Extract the [X, Y] coordinate from the center of the cell holding the provided text.  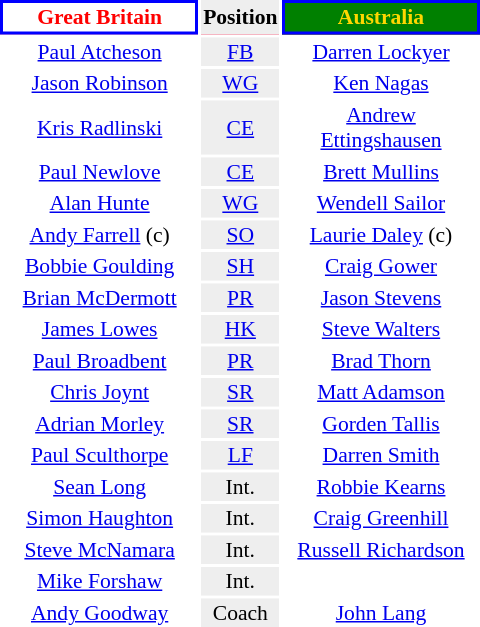
Steve Walters [381, 329]
SH [240, 266]
Bobbie Goulding [100, 266]
Laurie Daley (c) [381, 234]
Ken Nagas [381, 83]
LF [240, 455]
Brad Thorn [381, 360]
Position [240, 17]
FB [240, 52]
Alan Hunte [100, 203]
Andrew Ettingshausen [381, 127]
Coach [240, 612]
Paul Atcheson [100, 52]
Chris Joynt [100, 392]
Brett Mullins [381, 172]
Mike Forshaw [100, 581]
Great Britain [100, 17]
Craig Greenhill [381, 518]
Jason Stevens [381, 298]
John Lang [381, 612]
SO [240, 234]
Paul Newlove [100, 172]
Andy Goodway [100, 612]
Russell Richardson [381, 550]
Matt Adamson [381, 392]
Paul Sculthorpe [100, 455]
Brian McDermott [100, 298]
Gorden Tallis [381, 424]
Wendell Sailor [381, 203]
Paul Broadbent [100, 360]
HK [240, 329]
Sean Long [100, 486]
Australia [381, 17]
Simon Haughton [100, 518]
Darren Smith [381, 455]
Darren Lockyer [381, 52]
James Lowes [100, 329]
Jason Robinson [100, 83]
Kris Radlinski [100, 127]
Robbie Kearns [381, 486]
Adrian Morley [100, 424]
Craig Gower [381, 266]
Andy Farrell (c) [100, 234]
Steve McNamara [100, 550]
